Return the (x, y) coordinate for the center point of the cell that contains the specified text.  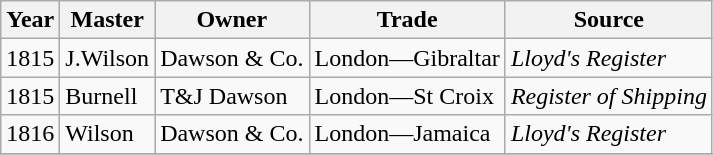
Trade (407, 20)
Source (608, 20)
Register of Shipping (608, 96)
Master (108, 20)
London—Jamaica (407, 134)
Wilson (108, 134)
1816 (30, 134)
Owner (232, 20)
London—St Croix (407, 96)
T&J Dawson (232, 96)
J.Wilson (108, 58)
London—Gibraltar (407, 58)
Burnell (108, 96)
Year (30, 20)
